Detect which cell encompasses the target text, then output its [x, y] center coordinate. 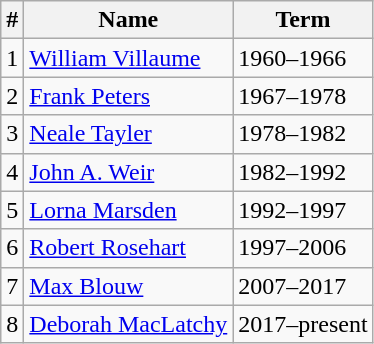
Term [303, 20]
2 [12, 96]
Neale Tayler [128, 134]
Frank Peters [128, 96]
5 [12, 210]
4 [12, 172]
1997–2006 [303, 248]
Robert Rosehart [128, 248]
1992–1997 [303, 210]
8 [12, 324]
2017–present [303, 324]
1967–1978 [303, 96]
3 [12, 134]
John A. Weir [128, 172]
Name [128, 20]
Deborah MacLatchy [128, 324]
6 [12, 248]
Lorna Marsden [128, 210]
1978–1982 [303, 134]
# [12, 20]
1982–1992 [303, 172]
1 [12, 58]
Max Blouw [128, 286]
2007–2017 [303, 286]
William Villaume [128, 58]
7 [12, 286]
1960–1966 [303, 58]
